Output the (X, Y) coordinate of the center of the cell containing the given text.  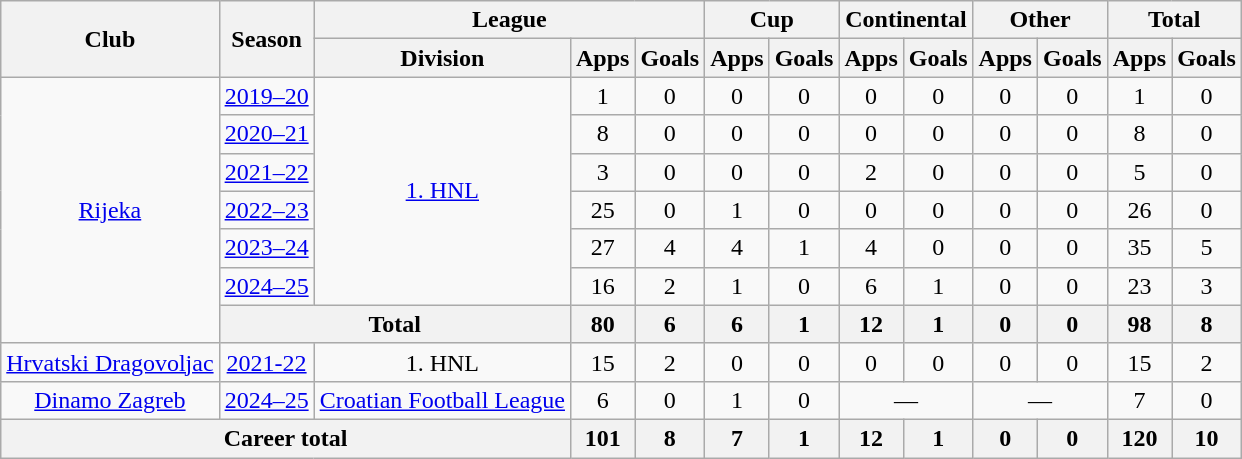
2023–24 (266, 248)
Hrvatski Dragovoljac (110, 362)
10 (1207, 438)
Club (110, 39)
Rijeka (110, 210)
2020–21 (266, 134)
Other (1040, 20)
Season (266, 39)
16 (602, 286)
2022–23 (266, 210)
2021-22 (266, 362)
80 (602, 324)
35 (1139, 248)
23 (1139, 286)
101 (602, 438)
98 (1139, 324)
Division (442, 58)
Career total (286, 438)
26 (1139, 210)
2019–20 (266, 96)
Cup (772, 20)
27 (602, 248)
120 (1139, 438)
25 (602, 210)
Continental (906, 20)
League (510, 20)
Croatian Football League (442, 400)
Dinamo Zagreb (110, 400)
2021–22 (266, 172)
